Identify which cell holds the provided text, then report its (x, y) central coordinate. 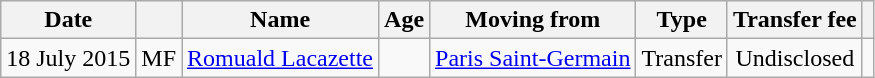
Paris Saint-Germain (533, 58)
Date (68, 20)
Romuald Lacazette (280, 58)
Transfer fee (794, 20)
18 July 2015 (68, 58)
MF (159, 58)
Age (404, 20)
Type (682, 20)
Moving from (533, 20)
Transfer (682, 58)
Name (280, 20)
Undisclosed (794, 58)
